Capture the cell that displays the provided text and extract its (X, Y) central coordinate. 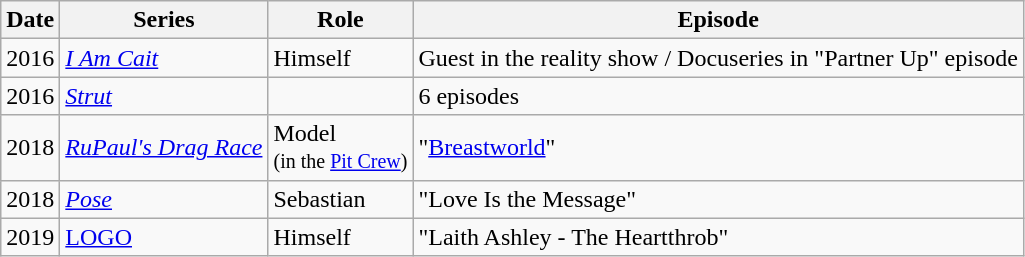
Sebastian (340, 199)
Date (30, 20)
LOGO (164, 237)
RuPaul's Drag Race (164, 148)
I Am Cait (164, 58)
Strut (164, 96)
Pose (164, 199)
Episode (718, 20)
"Laith Ashley - The Heartthrob" (718, 237)
"Breastworld" (718, 148)
Role (340, 20)
2019 (30, 237)
Series (164, 20)
6 episodes (718, 96)
Model (in the Pit Crew) (340, 148)
Guest in the reality show / Docuseries in "Partner Up" episode (718, 58)
"Love Is the Message" (718, 199)
